From the cell containing the given text, extract its center point as (x, y) coordinate. 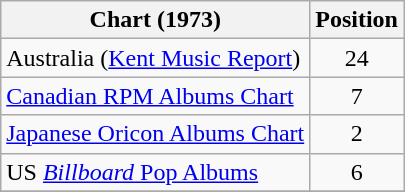
6 (357, 172)
Canadian RPM Albums Chart (156, 96)
2 (357, 134)
Japanese Oricon Albums Chart (156, 134)
Chart (1973) (156, 20)
Position (357, 20)
24 (357, 58)
US Billboard Pop Albums (156, 172)
Australia (Kent Music Report) (156, 58)
7 (357, 96)
